Determine the (X, Y) coordinate at the center of the cell enclosing the given text.  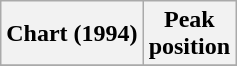
Peakposition (189, 34)
Chart (1994) (72, 34)
